From the cell containing the given text, extract its center point as (x, y) coordinate. 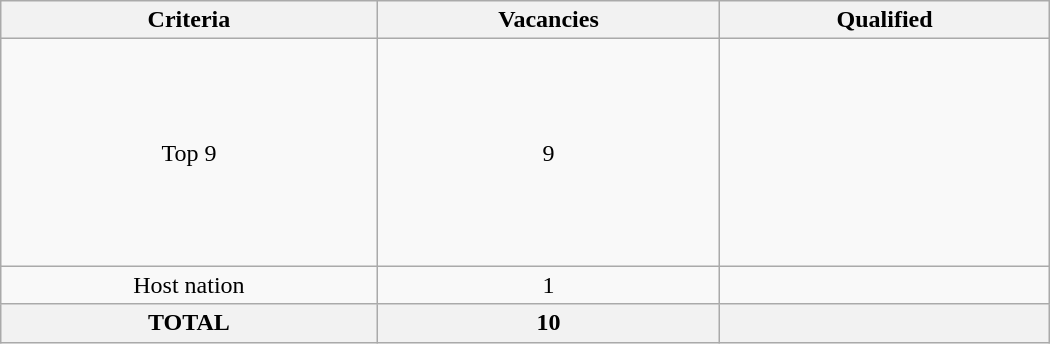
Top 9 (189, 152)
1 (548, 285)
Qualified (884, 20)
Criteria (189, 20)
10 (548, 323)
Host nation (189, 285)
TOTAL (189, 323)
Vacancies (548, 20)
9 (548, 152)
